Pinpoint the cell where the given text exists, returning its [x, y] midpoint coordinate. 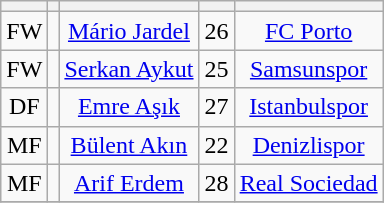
Arif Erdem [129, 183]
DF [24, 107]
Samsunspor [308, 69]
FC Porto [308, 31]
22 [216, 145]
26 [216, 31]
27 [216, 107]
Mário Jardel [129, 31]
Bülent Akın [129, 145]
Serkan Aykut [129, 69]
Emre Aşık [129, 107]
Istanbulspor [308, 107]
28 [216, 183]
25 [216, 69]
Real Sociedad [308, 183]
Denizlispor [308, 145]
